Capture the cell that displays the provided text and extract its (x, y) central coordinate. 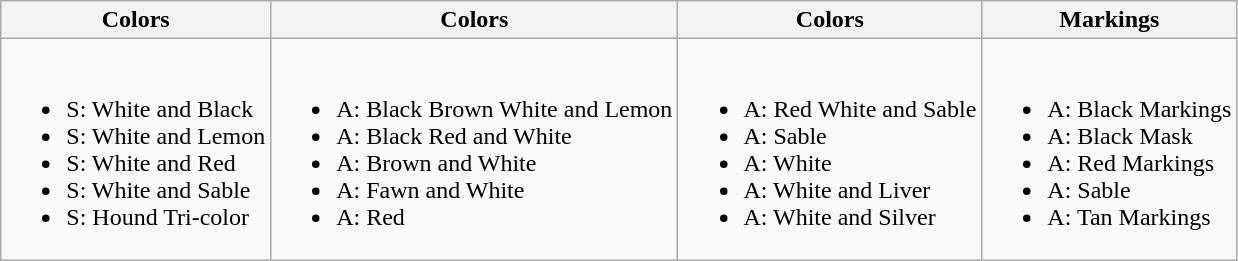
Markings (1110, 20)
A: Red White and SableA: SableA: WhiteA: White and LiverA: White and Silver (830, 150)
S: White and BlackS: White and LemonS: White and RedS: White and SableS: Hound Tri-color (136, 150)
A: Black Brown White and LemonA: Black Red and WhiteA: Brown and WhiteA: Fawn and WhiteA: Red (474, 150)
A: Black MarkingsA: Black MaskA: Red MarkingsA: SableA: Tan Markings (1110, 150)
